Provide the [X, Y] coordinate of the cell's center where the given text is located.  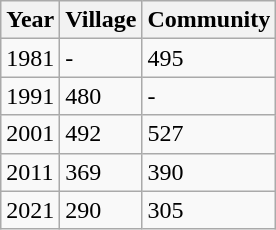
290 [101, 210]
2011 [30, 172]
527 [209, 134]
2001 [30, 134]
Year [30, 20]
480 [101, 96]
Village [101, 20]
Community [209, 20]
305 [209, 210]
369 [101, 172]
492 [101, 134]
495 [209, 58]
1991 [30, 96]
2021 [30, 210]
390 [209, 172]
1981 [30, 58]
